Search for the cell housing the specified text and yield its [X, Y] center coordinate. 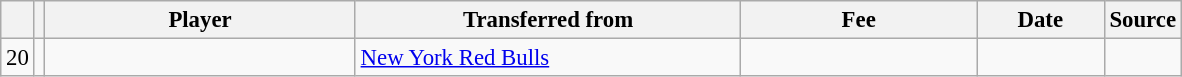
Transferred from [548, 20]
Fee [859, 20]
Date [1040, 20]
20 [18, 58]
Player [200, 20]
New York Red Bulls [548, 58]
Source [1142, 20]
